Capture the cell that displays the provided text and extract its (X, Y) central coordinate. 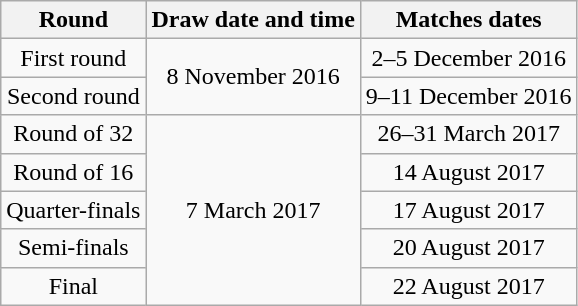
22 August 2017 (468, 286)
14 August 2017 (468, 172)
8 November 2016 (253, 77)
17 August 2017 (468, 210)
20 August 2017 (468, 248)
Second round (74, 96)
Final (74, 286)
Round of 16 (74, 172)
9–11 December 2016 (468, 96)
Semi-finals (74, 248)
Matches dates (468, 20)
Round (74, 20)
26–31 March 2017 (468, 134)
2–5 December 2016 (468, 58)
7 March 2017 (253, 210)
Quarter-finals (74, 210)
Round of 32 (74, 134)
First round (74, 58)
Draw date and time (253, 20)
